Find where the given text appears and provide that cell's center as [X, Y] coordinate. 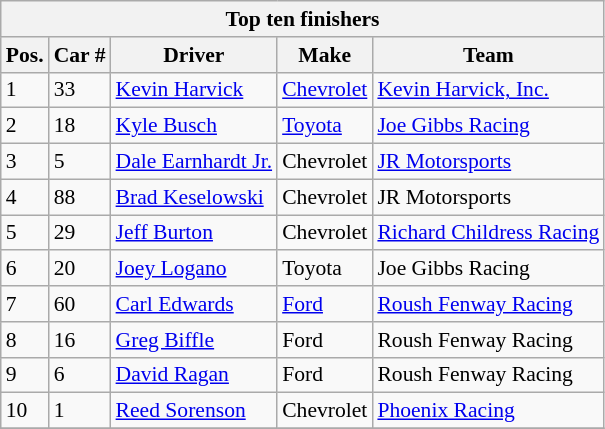
33 [80, 90]
20 [80, 269]
18 [80, 126]
Car # [80, 55]
Carl Edwards [194, 304]
60 [80, 304]
Reed Sorenson [194, 411]
Dale Earnhardt Jr. [194, 162]
Jeff Burton [194, 233]
Greg Biffle [194, 340]
David Ragan [194, 375]
10 [25, 411]
29 [80, 233]
Top ten finishers [303, 19]
Phoenix Racing [488, 411]
2 [25, 126]
8 [25, 340]
Kevin Harvick, Inc. [488, 90]
Make [324, 55]
Kevin Harvick [194, 90]
16 [80, 340]
Brad Keselowski [194, 197]
Kyle Busch [194, 126]
Pos. [25, 55]
Team [488, 55]
Joey Logano [194, 269]
4 [25, 197]
Richard Childress Racing [488, 233]
9 [25, 375]
Driver [194, 55]
3 [25, 162]
7 [25, 304]
88 [80, 197]
